Detect which cell encompasses the target text, then output its (x, y) center coordinate. 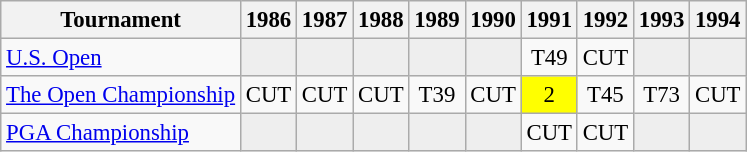
2 (549, 95)
1988 (381, 20)
1986 (268, 20)
1994 (718, 20)
T39 (437, 95)
T73 (661, 95)
PGA Championship (121, 133)
The Open Championship (121, 95)
1990 (493, 20)
1992 (605, 20)
T49 (549, 58)
Tournament (121, 20)
1989 (437, 20)
1991 (549, 20)
1993 (661, 20)
1987 (325, 20)
T45 (605, 95)
U.S. Open (121, 58)
